Pinpoint the cell where the given text exists, returning its [x, y] midpoint coordinate. 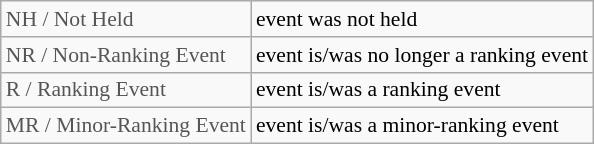
NH / Not Held [126, 19]
event was not held [422, 19]
event is/was no longer a ranking event [422, 55]
event is/was a minor-ranking event [422, 126]
event is/was a ranking event [422, 90]
MR / Minor-Ranking Event [126, 126]
NR / Non-Ranking Event [126, 55]
R / Ranking Event [126, 90]
